Pinpoint the cell where the given text exists, returning its [X, Y] midpoint coordinate. 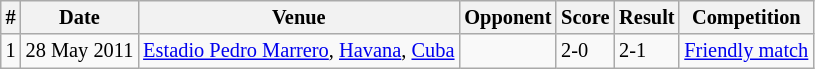
Competition [746, 17]
Venue [298, 17]
Opponent [508, 17]
Estadio Pedro Marrero, Havana, Cuba [298, 51]
Date [80, 17]
Result [646, 17]
2-0 [585, 51]
# [11, 17]
2-1 [646, 51]
Score [585, 17]
1 [11, 51]
28 May 2011 [80, 51]
Friendly match [746, 51]
